Output the [X, Y] coordinate of the center of the cell containing the given text.  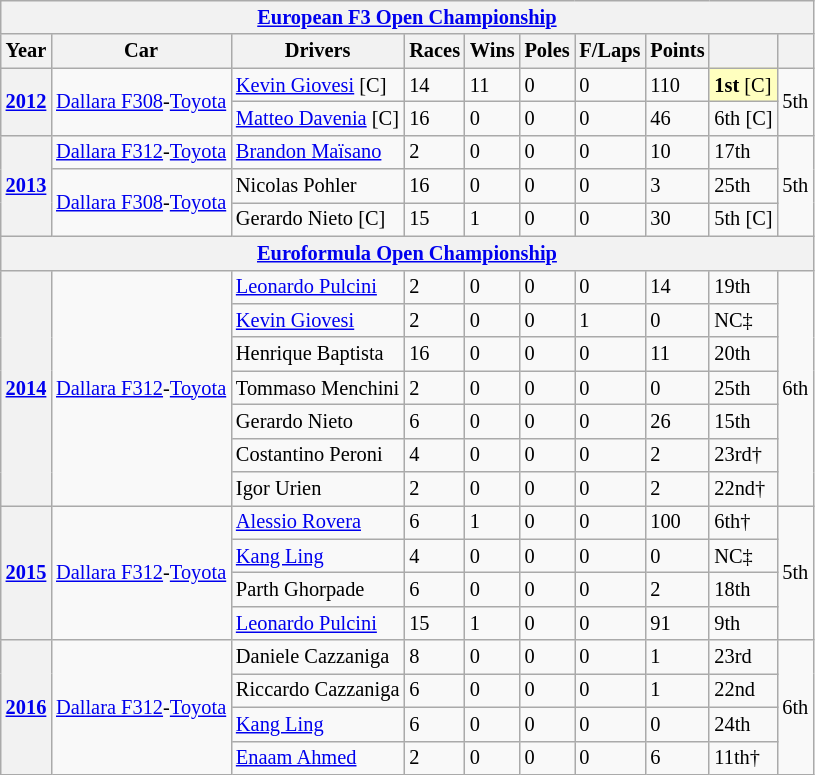
Enaam Ahmed [318, 758]
Wins [492, 51]
Car [141, 51]
91 [677, 623]
2014 [26, 388]
Brandon Maïsano [318, 152]
Matteo Davenia [C] [318, 118]
Euroformula Open Championship [407, 253]
8 [434, 657]
2015 [26, 572]
Races [434, 51]
2012 [26, 102]
F/Laps [610, 51]
18th [743, 589]
10 [677, 152]
Tommaso Menchini [318, 388]
46 [677, 118]
Poles [548, 51]
2016 [26, 708]
Gerardo Nieto [C] [318, 219]
17th [743, 152]
23rd† [743, 455]
Year [26, 51]
19th [743, 287]
Kevin Giovesi [318, 320]
Henrique Baptista [318, 354]
100 [677, 522]
23rd [743, 657]
30 [677, 219]
Kevin Giovesi [C] [318, 85]
Nicolas Pohler [318, 186]
11th† [743, 758]
European F3 Open Championship [407, 17]
20th [743, 354]
Drivers [318, 51]
Igor Urien [318, 489]
Costantino Peroni [318, 455]
22nd† [743, 489]
Parth Ghorpade [318, 589]
1st [C] [743, 85]
3 [677, 186]
110 [677, 85]
Riccardo Cazzaniga [318, 690]
2013 [26, 186]
9th [743, 623]
Alessio Rovera [318, 522]
Gerardo Nieto [318, 421]
6th [C] [743, 118]
5th [C] [743, 219]
Daniele Cazzaniga [318, 657]
15th [743, 421]
6th† [743, 522]
26 [677, 421]
22nd [743, 690]
24th [743, 724]
Points [677, 51]
